Extract the (X, Y) coordinate from the center of the cell holding the provided text.  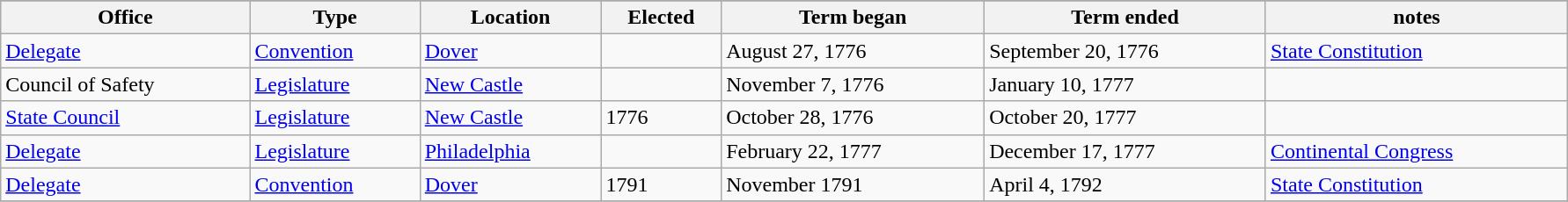
August 27, 1776 (854, 51)
November 7, 1776 (854, 84)
1776 (662, 118)
October 20, 1777 (1125, 118)
Term began (854, 18)
Elected (662, 18)
Location (510, 18)
Type (334, 18)
Term ended (1125, 18)
February 22, 1777 (854, 151)
October 28, 1776 (854, 118)
Council of Safety (125, 84)
December 17, 1777 (1125, 151)
State Council (125, 118)
notes (1417, 18)
September 20, 1776 (1125, 51)
January 10, 1777 (1125, 84)
April 4, 1792 (1125, 184)
Philadelphia (510, 151)
November 1791 (854, 184)
Office (125, 18)
Continental Congress (1417, 151)
1791 (662, 184)
